Extract the [X, Y] coordinate from the center of the cell holding the provided text.  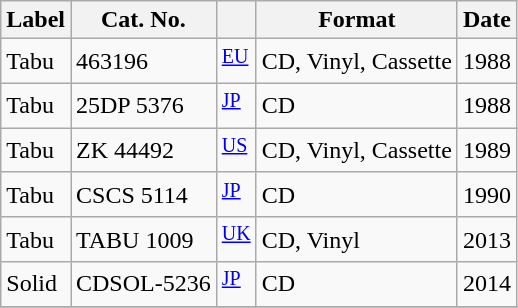
Format [356, 20]
ZK 44492 [143, 150]
463196 [143, 62]
Cat. No. [143, 20]
Label [36, 20]
Date [486, 20]
2014 [486, 284]
1989 [486, 150]
EU [236, 62]
2013 [486, 240]
Solid [36, 284]
UK [236, 240]
CDSOL-5236 [143, 284]
1990 [486, 194]
CD, Vinyl [356, 240]
US [236, 150]
CSCS 5114 [143, 194]
TABU 1009 [143, 240]
25DP 5376 [143, 106]
